Identify which cell holds the provided text, then report its [X, Y] central coordinate. 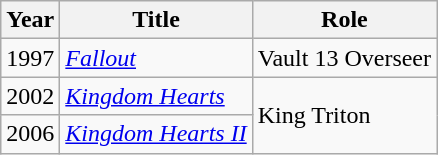
Role [344, 20]
2006 [30, 134]
Fallout [156, 58]
Kingdom Hearts II [156, 134]
King Triton [344, 115]
Kingdom Hearts [156, 96]
Year [30, 20]
2002 [30, 96]
Title [156, 20]
1997 [30, 58]
Vault 13 Overseer [344, 58]
